For the text-containing cell, return its midpoint in [x, y] coordinate format. 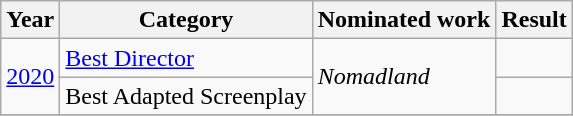
Category [186, 20]
Best Adapted Screenplay [186, 96]
2020 [30, 77]
Result [534, 20]
Best Director [186, 58]
Nomadland [404, 77]
Year [30, 20]
Nominated work [404, 20]
